Scan for the cell matching the given text and deliver its (x, y) coordinate at center. 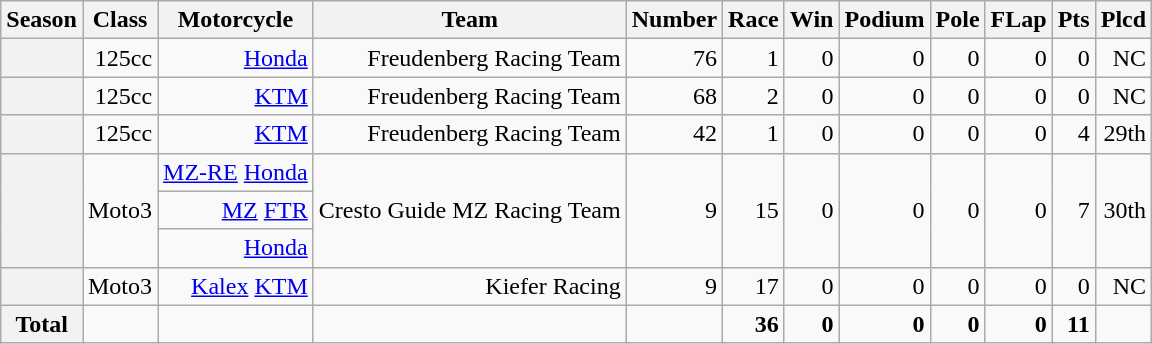
7 (1074, 210)
68 (674, 96)
MZ FTR (236, 210)
15 (754, 210)
Motorcycle (236, 20)
42 (674, 134)
36 (754, 324)
Plcd (1123, 20)
Class (120, 20)
Number (674, 20)
Win (812, 20)
MZ-RE Honda (236, 172)
Total (42, 324)
Pts (1074, 20)
Pole (958, 20)
FLap (1018, 20)
Race (754, 20)
Season (42, 20)
11 (1074, 324)
Kiefer Racing (470, 286)
Podium (884, 20)
2 (754, 96)
Cresto Guide MZ Racing Team (470, 210)
4 (1074, 134)
17 (754, 286)
76 (674, 58)
29th (1123, 134)
30th (1123, 210)
Team (470, 20)
Kalex KTM (236, 286)
